Capture the cell that displays the provided text and extract its [x, y] central coordinate. 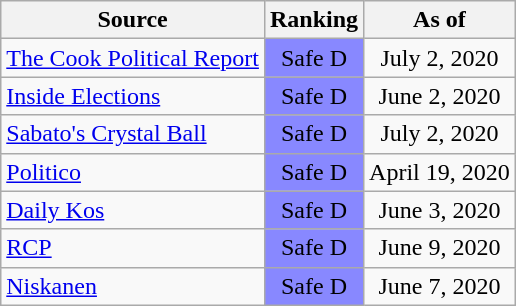
Ranking [314, 20]
Source [133, 20]
Daily Kos [133, 210]
Sabato's Crystal Ball [133, 134]
Niskanen [133, 286]
The Cook Political Report [133, 58]
June 3, 2020 [440, 210]
As of [440, 20]
June 2, 2020 [440, 96]
Inside Elections [133, 96]
RCP [133, 248]
June 9, 2020 [440, 248]
June 7, 2020 [440, 286]
Politico [133, 172]
April 19, 2020 [440, 172]
